Find where the given text appears and provide that cell's center as (X, Y) coordinate. 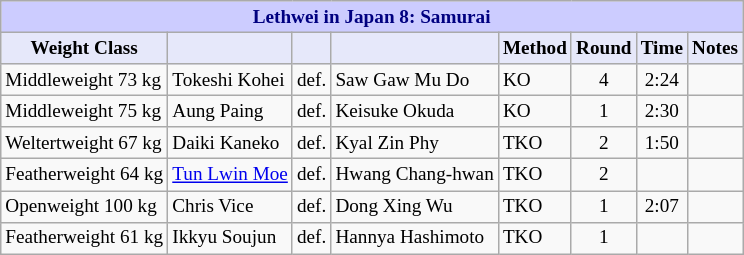
Saw Gaw Mu Do (414, 80)
Middleweight 75 kg (84, 111)
Weltertweight 67 kg (84, 143)
Lethwei in Japan 8: Samurai (372, 17)
Notes (716, 48)
Round (604, 48)
Tokeshi Kohei (230, 80)
2:24 (662, 80)
Method (534, 48)
Kyal Zin Phy (414, 143)
Dong Xing Wu (414, 206)
Keisuke Okuda (414, 111)
2:30 (662, 111)
Time (662, 48)
Openweight 100 kg (84, 206)
4 (604, 80)
1:50 (662, 143)
Tun Lwin Moe (230, 175)
2:07 (662, 206)
Weight Class (84, 48)
Hannya Hashimoto (414, 238)
Daiki Kaneko (230, 143)
Ikkyu Soujun (230, 238)
Aung Paing (230, 111)
Middleweight 73 kg (84, 80)
Chris Vice (230, 206)
Featherweight 64 kg (84, 175)
Featherweight 61 kg (84, 238)
Hwang Chang-hwan (414, 175)
